Determine the [X, Y] coordinate at the center of the cell enclosing the given text.  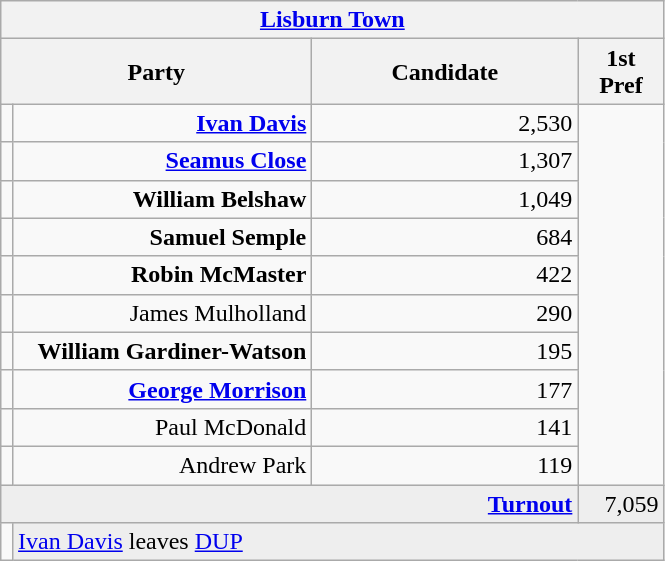
Paul McDonald [162, 427]
7,059 [621, 503]
177 [445, 389]
119 [445, 465]
Seamus Close [162, 161]
1,307 [445, 161]
Andrew Park [162, 465]
Lisburn Town [332, 20]
Ivan Davis leaves DUP [338, 542]
Samuel Semple [162, 237]
1,049 [445, 199]
2,530 [445, 123]
Party [156, 72]
Turnout [290, 503]
Robin McMaster [162, 275]
William Belshaw [162, 199]
141 [445, 427]
Ivan Davis [162, 123]
James Mulholland [162, 313]
290 [445, 313]
195 [445, 351]
William Gardiner-Watson [162, 351]
Candidate [445, 72]
1st Pref [621, 72]
422 [445, 275]
George Morrison [162, 389]
684 [445, 237]
